Identify which cell holds the provided text, then report its [x, y] central coordinate. 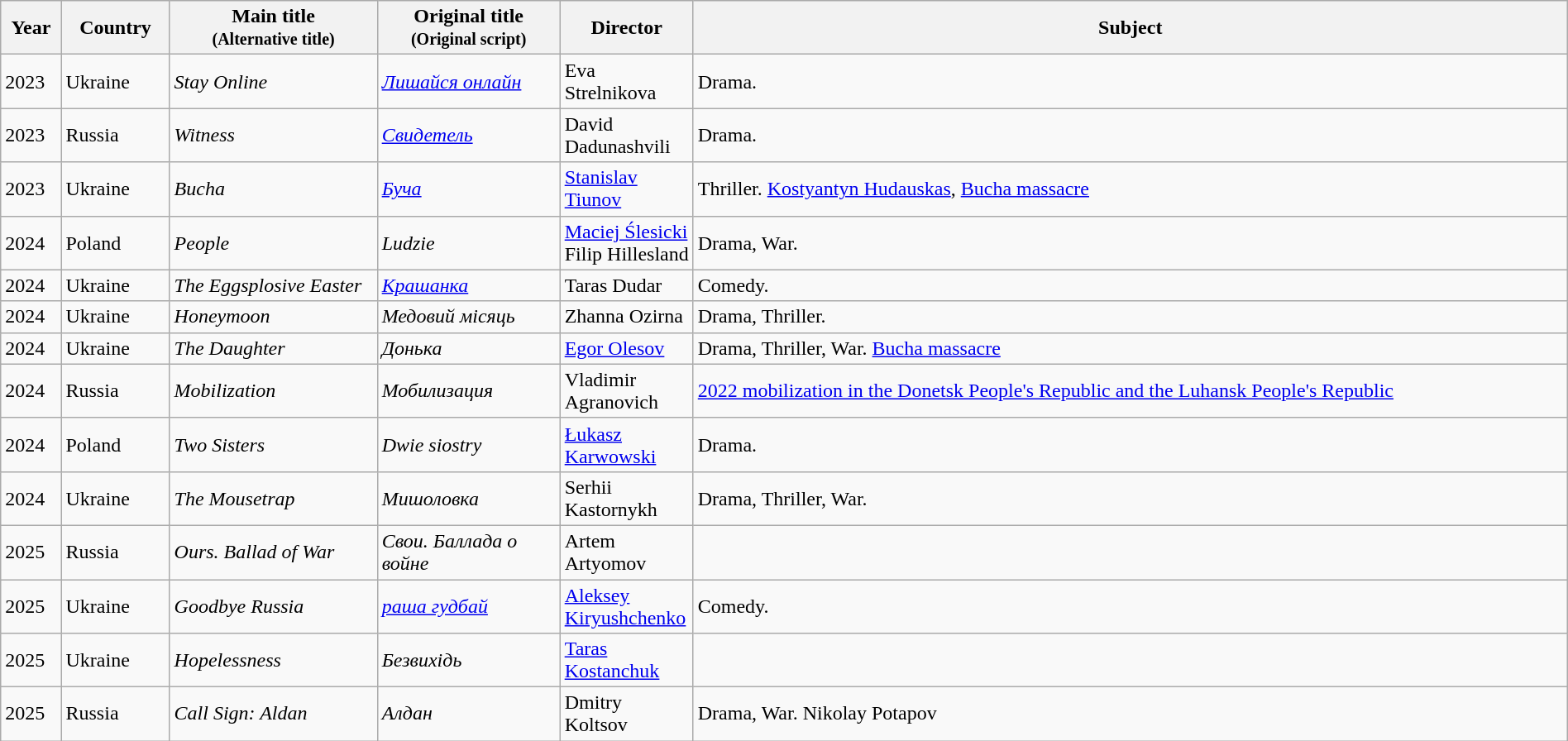
The Mousetrap [273, 498]
Буча [468, 189]
Call Sign: Aldan [273, 715]
Stanislav Tiunov [627, 189]
Донька [468, 348]
The Eggsplosive Easter [273, 285]
Taras Dudar [627, 285]
Main title(Alternative title) [273, 28]
Свидетель [468, 136]
Dwie siostry [468, 445]
раша гудбай [468, 605]
Egor Olesov [627, 348]
Eva Strelnikova [627, 81]
Original title(Original script) [468, 28]
Ludzie [468, 243]
Country [116, 28]
Serhii Kastornykh [627, 498]
David Dadunashvili [627, 136]
The Daughter [273, 348]
Drama, Thriller, War. [1130, 498]
Director [627, 28]
Aleksey Kiryushchenko [627, 605]
Maciej ŚlesickiFilip Hillesland [627, 243]
Алдан [468, 715]
Two Sisters [273, 445]
Крашанка [468, 285]
Безвихідь [468, 660]
Mobilization [273, 390]
Мишоловка [468, 498]
Dmitry Koltsov [627, 715]
Ours. Ballad of War [273, 552]
People [273, 243]
Zhanna Ozirna [627, 317]
Drama, Thriller, War. Bucha massacre [1130, 348]
Year [31, 28]
Goodbye Russia [273, 605]
Subject [1130, 28]
Drama, War. [1130, 243]
Медовий місяць [468, 317]
Honeymoon [273, 317]
Hopelessness [273, 660]
Лишайся онлайн [468, 81]
Thriller. Kostyantyn Hudauskas, Bucha massacre [1130, 189]
Witness [273, 136]
Drama, War. Nikolay Potapov [1130, 715]
2022 mobilization in the Donetsk People's Republic and the Luhansk People's Republic [1130, 390]
Stay Online [273, 81]
Taras Kostanchuk [627, 660]
Drama, Thriller. [1130, 317]
Łukasz Karwowski [627, 445]
Мобилизация [468, 390]
Artem Artyomov [627, 552]
Bucha [273, 189]
Vladimir Agranovich [627, 390]
Свои. Баллада о войне [468, 552]
